Locate the cell with the specified text and output its (x, y) center coordinate. 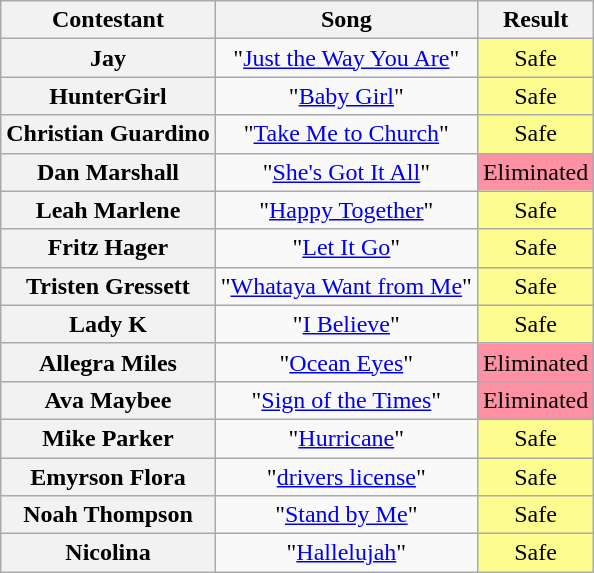
Christian Guardino (108, 134)
"Stand by Me" (346, 515)
"She's Got It All" (346, 172)
Fritz Hager (108, 248)
Ava Maybee (108, 400)
Leah Marlene (108, 210)
Jay (108, 58)
Lady K (108, 324)
Result (535, 20)
"Take Me to Church" (346, 134)
"Whataya Want from Me" (346, 286)
Nicolina (108, 553)
"Ocean Eyes" (346, 362)
"Just the Way You Are" (346, 58)
"Hurricane" (346, 438)
Noah Thompson (108, 515)
Tristen Gressett (108, 286)
HunterGirl (108, 96)
Emyrson Flora (108, 477)
Song (346, 20)
Allegra Miles (108, 362)
"I Believe" (346, 324)
"Baby Girl" (346, 96)
"Let It Go" (346, 248)
Mike Parker (108, 438)
"Sign of the Times" (346, 400)
"drivers license" (346, 477)
Contestant (108, 20)
"Happy Together" (346, 210)
"Hallelujah" (346, 553)
Dan Marshall (108, 172)
